From the cell containing the given text, extract its center point as (X, Y) coordinate. 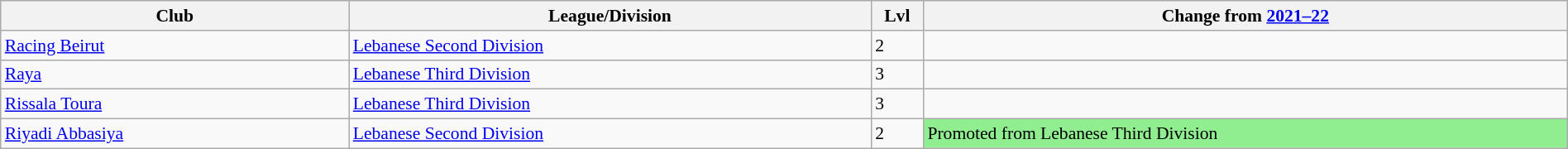
Raya (175, 74)
Lvl (896, 16)
Racing Beirut (175, 46)
Rissala Toura (175, 104)
Club (175, 16)
Riyadi Abbasiya (175, 134)
Change from 2021–22 (1245, 16)
Promoted from Lebanese Third Division (1245, 134)
League/Division (610, 16)
